Pinpoint the cell where the given text exists, returning its [X, Y] midpoint coordinate. 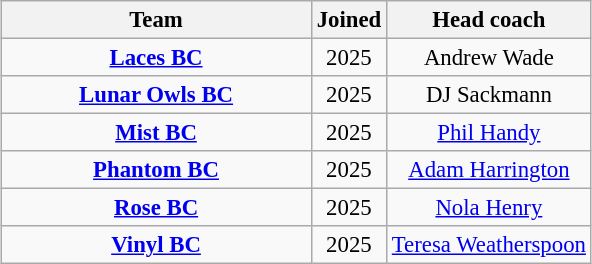
Phil Handy [488, 133]
Joined [348, 20]
Adam Harrington [488, 170]
Head coach [488, 20]
Phantom BC [156, 170]
Rose BC [156, 208]
Laces BC [156, 58]
Vinyl BC [156, 245]
Teresa Weatherspoon [488, 245]
Mist BC [156, 133]
DJ Sackmann [488, 95]
Andrew Wade [488, 58]
Lunar Owls BC [156, 95]
Nola Henry [488, 208]
Team [156, 20]
